Find where the given text appears and provide that cell's center as (X, Y) coordinate. 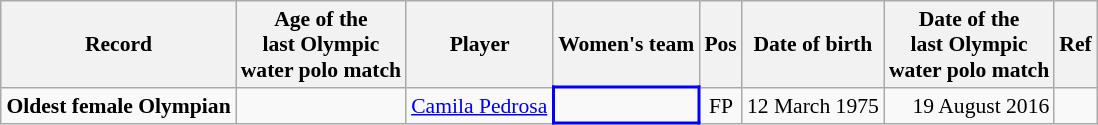
Ref (1075, 44)
Age of thelast Olympicwater polo match (321, 44)
Player (480, 44)
FP (720, 106)
12 March 1975 (813, 106)
19 August 2016 (969, 106)
Pos (720, 44)
Record (118, 44)
Date of thelast Olympicwater polo match (969, 44)
Women's team (626, 44)
Date of birth (813, 44)
Camila Pedrosa (480, 106)
Oldest female Olympian (118, 106)
